Extract the [x, y] coordinate from the center of the cell holding the provided text.  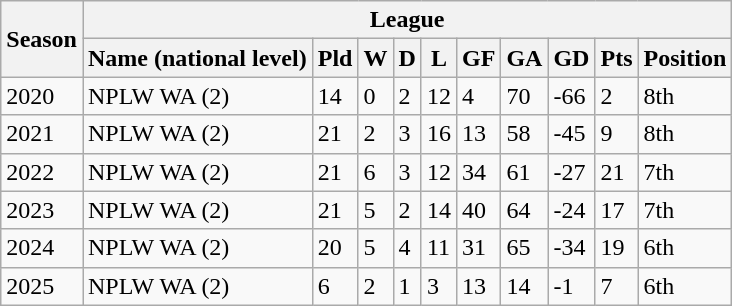
-66 [572, 96]
-27 [572, 172]
2025 [42, 286]
7 [616, 286]
-1 [572, 286]
16 [438, 134]
2022 [42, 172]
Name (national level) [197, 58]
11 [438, 248]
65 [524, 248]
31 [478, 248]
17 [616, 210]
-34 [572, 248]
58 [524, 134]
20 [335, 248]
19 [616, 248]
2020 [42, 96]
40 [478, 210]
2021 [42, 134]
L [438, 58]
70 [524, 96]
-45 [572, 134]
2023 [42, 210]
D [407, 58]
Season [42, 39]
Pts [616, 58]
61 [524, 172]
-24 [572, 210]
GA [524, 58]
2024 [42, 248]
0 [376, 96]
GF [478, 58]
9 [616, 134]
GD [572, 58]
W [376, 58]
1 [407, 286]
64 [524, 210]
34 [478, 172]
Pld [335, 58]
League [406, 20]
Position [685, 58]
